Search for the cell housing the specified text and yield its (X, Y) center coordinate. 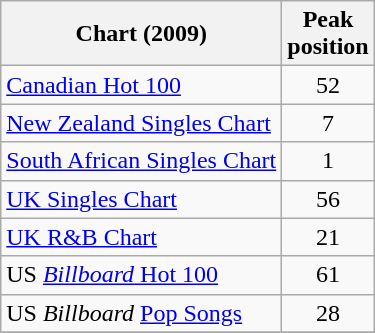
US Billboard Pop Songs (142, 313)
Peakposition (328, 34)
28 (328, 313)
7 (328, 123)
21 (328, 237)
US Billboard Hot 100 (142, 275)
South African Singles Chart (142, 161)
Chart (2009) (142, 34)
61 (328, 275)
UK Singles Chart (142, 199)
1 (328, 161)
New Zealand Singles Chart (142, 123)
52 (328, 85)
UK R&B Chart (142, 237)
56 (328, 199)
Canadian Hot 100 (142, 85)
